Output the (X, Y) coordinate of the center of the cell containing the given text.  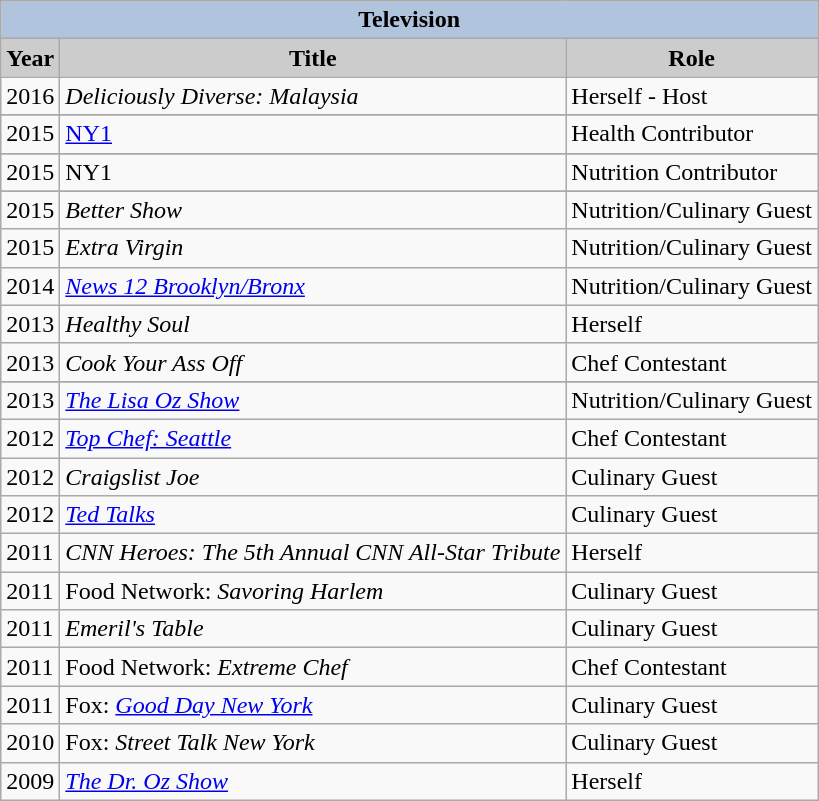
Year (30, 58)
Deliciously Diverse: Malaysia (313, 96)
The Dr. Oz Show (313, 781)
Fox: Good Day New York (313, 705)
Herself - Host (692, 96)
The Lisa Oz Show (313, 400)
News 12 Brooklyn/Bronx (313, 286)
Television (410, 20)
Food Network: Savoring Harlem (313, 591)
Food Network: Extreme Chef (313, 667)
2014 (30, 286)
Role (692, 58)
Title (313, 58)
Health Contributor (692, 134)
2010 (30, 743)
Top Chef: Seattle (313, 438)
Ted Talks (313, 515)
2009 (30, 781)
Better Show (313, 210)
CNN Heroes: The 5th Annual CNN All-Star Tribute (313, 553)
Cook Your Ass Off (313, 362)
Extra Virgin (313, 248)
Emeril's Table (313, 629)
Nutrition Contributor (692, 172)
2016 (30, 96)
Craigslist Joe (313, 477)
Fox: Street Talk New York (313, 743)
Healthy Soul (313, 324)
